Pinpoint the cell where the given text exists, returning its (x, y) midpoint coordinate. 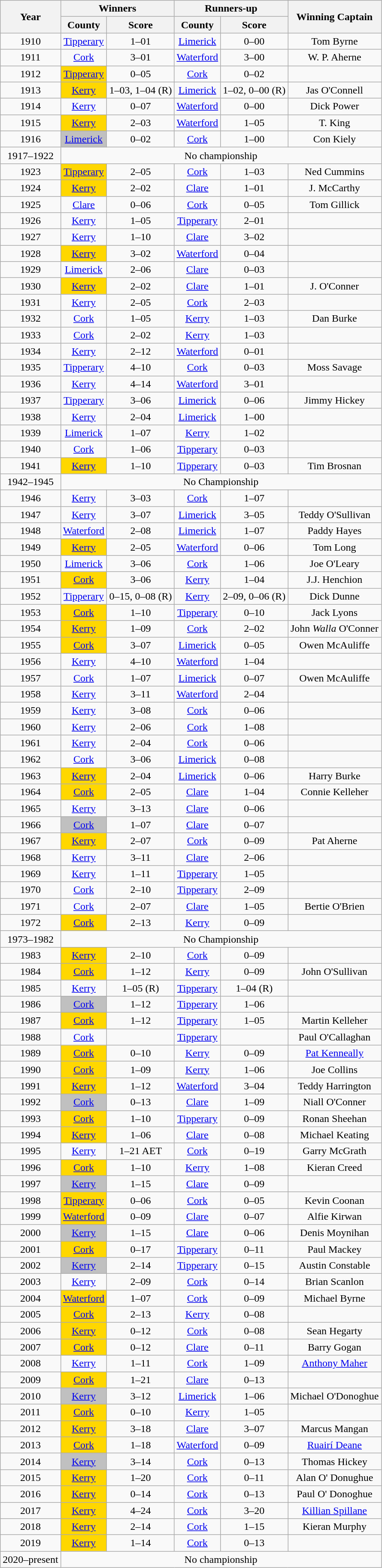
2–08 (141, 531)
1939 (30, 433)
Ruairí Deane (335, 1445)
Winners (118, 9)
Tom Long (335, 547)
2010 (30, 1396)
1–20 (141, 1478)
1970 (30, 890)
1938 (30, 416)
Garry McGrath (335, 1151)
2017 (30, 1510)
1983 (30, 955)
1946 (30, 498)
Austin Constable (335, 1266)
1989 (30, 1053)
Anthony Maher (335, 1363)
2008 (30, 1363)
John O'Sullivan (335, 971)
Joe Collins (335, 1070)
1917–1922 (30, 155)
Year (30, 17)
1991 (30, 1086)
Paul O' Donoghue (335, 1494)
Jack Lyons (335, 612)
1962 (30, 760)
Harry Burke (335, 776)
1988 (30, 1037)
Martin Kelleher (335, 1021)
2018 (30, 1527)
1994 (30, 1135)
1966 (30, 825)
1911 (30, 57)
1997 (30, 1184)
Dick Power (335, 106)
Tim Brosnan (335, 465)
1927 (30, 237)
1913 (30, 90)
0–01 (254, 351)
1930 (30, 286)
0–17 (141, 1249)
3–18 (141, 1429)
1967 (30, 841)
1985 (30, 988)
Kevin Coonan (335, 1200)
1973–1982 (30, 939)
Brian Scanlon (335, 1282)
2007 (30, 1347)
1986 (30, 1004)
1954 (30, 629)
Paul O'Callaghan (335, 1037)
0–04 (254, 253)
0–15 (254, 1266)
1993 (30, 1119)
Jimmy Hickey (335, 400)
Kieran Murphy (335, 1527)
2006 (30, 1331)
Winning Captain (335, 17)
1995 (30, 1151)
John Walla O'Conner (335, 629)
1934 (30, 351)
1932 (30, 319)
1–21 (141, 1380)
1998 (30, 1200)
Jas O'Connell (335, 90)
0–19 (254, 1151)
1953 (30, 612)
1910 (30, 41)
2012 (30, 1429)
Pat Kenneally (335, 1053)
1914 (30, 106)
1923 (30, 172)
W. P. Aherne (335, 57)
1928 (30, 253)
Runners-up (231, 9)
3–00 (254, 57)
3–20 (254, 1510)
Teddy Harrington (335, 1086)
Dan Burke (335, 319)
1972 (30, 923)
Tom Byrne (335, 41)
1964 (30, 792)
2005 (30, 1315)
2020–present (30, 1559)
2019 (30, 1543)
2–09, 0–06 (R) (254, 596)
3–08 (141, 710)
3–13 (141, 808)
1965 (30, 808)
2000 (30, 1233)
Michael Byrne (335, 1298)
1999 (30, 1216)
3–05 (254, 515)
J. McCarthy (335, 188)
1969 (30, 874)
2014 (30, 1461)
J. O'Conner (335, 286)
Michael O'Donoghue (335, 1396)
1916 (30, 139)
1936 (30, 384)
Pat Aherne (335, 841)
1948 (30, 531)
1950 (30, 564)
1949 (30, 547)
1952 (30, 596)
1942–1945 (30, 482)
Marcus Mangan (335, 1429)
3–14 (141, 1461)
1963 (30, 776)
J.J. Henchion (335, 580)
T. King (335, 123)
2002 (30, 1266)
1971 (30, 906)
1–05 (R) (141, 988)
1947 (30, 515)
Michael Keating (335, 1135)
Dick Dunne (335, 596)
1931 (30, 302)
3–12 (141, 1396)
1959 (30, 710)
4–14 (141, 384)
3–03 (141, 498)
1937 (30, 400)
Ned Cummins (335, 172)
2011 (30, 1412)
1961 (30, 743)
Moss Savage (335, 368)
Killian Spillane (335, 1510)
1–21 AET (141, 1151)
2015 (30, 1478)
Joe O'Leary (335, 564)
Thomas Hickey (335, 1461)
1984 (30, 971)
Paul Mackey (335, 1249)
1990 (30, 1070)
Kieran Creed (335, 1167)
1912 (30, 74)
1958 (30, 694)
2–01 (254, 221)
2009 (30, 1380)
1941 (30, 465)
2016 (30, 1494)
Denis Moynihan (335, 1233)
1960 (30, 727)
2001 (30, 1249)
1940 (30, 449)
2–12 (141, 351)
Bertie O'Brien (335, 906)
1987 (30, 1021)
Connie Kelleher (335, 792)
3–04 (254, 1086)
Barry Gogan (335, 1347)
1924 (30, 188)
Teddy O'Sullivan (335, 515)
1–02 (254, 433)
2004 (30, 1298)
1951 (30, 580)
Alfie Kirwan (335, 1216)
Con Kiely (335, 139)
Ronan Sheehan (335, 1119)
1915 (30, 123)
4–24 (141, 1510)
2013 (30, 1445)
1957 (30, 678)
Tom Gillick (335, 205)
1–03, 1–04 (R) (141, 90)
1992 (30, 1102)
1–04 (R) (254, 988)
Alan O' Donughue (335, 1478)
1956 (30, 661)
2003 (30, 1282)
1996 (30, 1167)
1968 (30, 857)
1929 (30, 270)
1–18 (141, 1445)
1925 (30, 205)
Niall O'Conner (335, 1102)
1933 (30, 335)
0–15, 0–08 (R) (141, 596)
Sean Hegarty (335, 1331)
1935 (30, 368)
1–14 (141, 1543)
1955 (30, 645)
1–02, 0–00 (R) (254, 90)
Paddy Hayes (335, 531)
1926 (30, 221)
